Determine the (X, Y) coordinate at the center of the cell enclosing the given text.  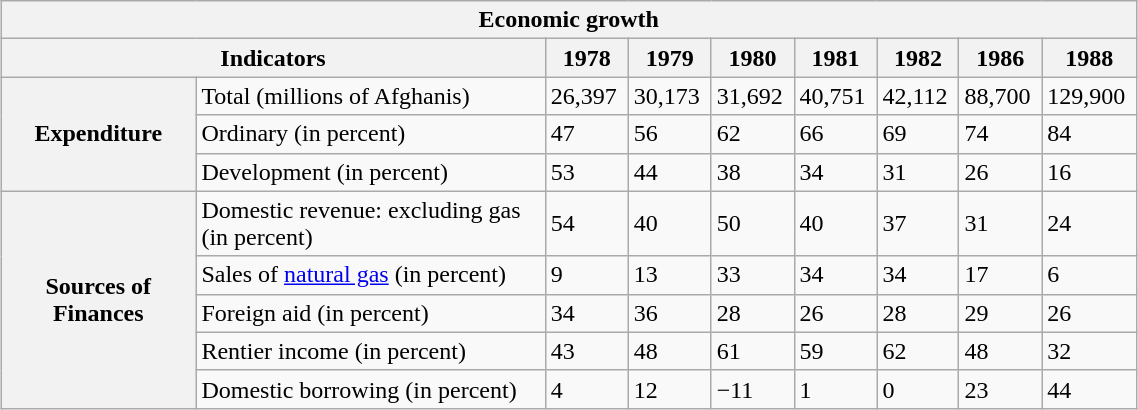
36 (670, 313)
1978 (586, 58)
24 (1090, 224)
Development (in percent) (370, 172)
−11 (752, 389)
6 (1090, 275)
33 (752, 275)
38 (752, 172)
1981 (836, 58)
1 (836, 389)
30,173 (670, 96)
1988 (1090, 58)
88,700 (1000, 96)
Expenditure (98, 134)
66 (836, 134)
1986 (1000, 58)
53 (586, 172)
56 (670, 134)
29 (1000, 313)
Total (millions of Afghanis) (370, 96)
23 (1000, 389)
1982 (918, 58)
Ordinary (in percent) (370, 134)
16 (1090, 172)
61 (752, 351)
4 (586, 389)
1980 (752, 58)
9 (586, 275)
Foreign aid (in percent) (370, 313)
26,397 (586, 96)
1979 (670, 58)
37 (918, 224)
47 (586, 134)
Indicators (274, 58)
32 (1090, 351)
74 (1000, 134)
13 (670, 275)
Sales of natural gas (in percent) (370, 275)
Rentier income (in percent) (370, 351)
Economic growth (569, 20)
Sources of Finances (98, 300)
40,751 (836, 96)
17 (1000, 275)
Domestic revenue: excluding gas (in percent) (370, 224)
42,112 (918, 96)
Domestic borrowing (in percent) (370, 389)
84 (1090, 134)
54 (586, 224)
12 (670, 389)
43 (586, 351)
69 (918, 134)
0 (918, 389)
59 (836, 351)
129,900 (1090, 96)
50 (752, 224)
31,692 (752, 96)
